Extract the (X, Y) coordinate from the center of the cell holding the provided text.  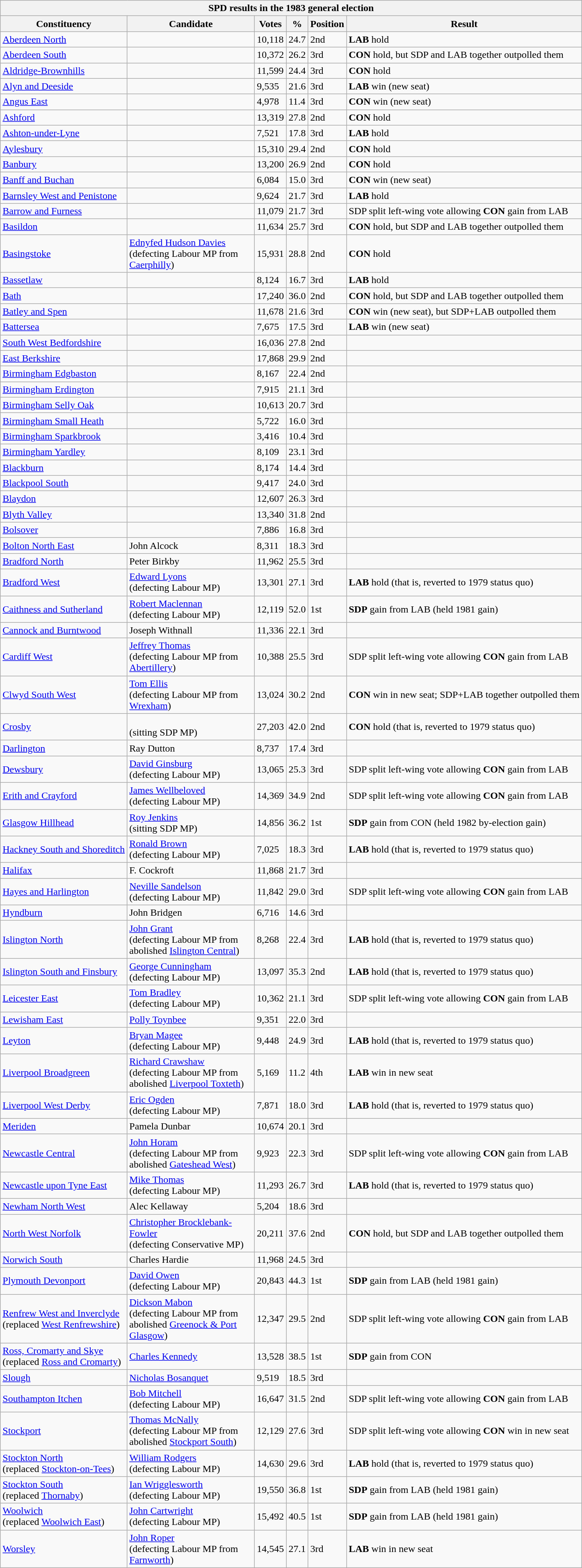
8,174 (271, 467)
25.3 (297, 769)
Clwyd South West (64, 695)
10,388 (271, 657)
20,843 (271, 1281)
Caithness and Sutherland (64, 609)
4,978 (271, 102)
Bradford North (64, 561)
29.0 (297, 892)
Bradford West (64, 583)
Ronald Brown(defecting Labour MP) (191, 849)
15,310 (271, 149)
John Cartwright(defecting Labour MP) (191, 1516)
16.7 (297, 280)
29.4 (297, 149)
31.5 (297, 1399)
Pamela Dunbar (191, 1126)
11,634 (271, 227)
Islington South and Finsbury (64, 971)
Bolsover (64, 530)
CON win (new seat), but SDP+LAB outpolled them (464, 311)
Barrow and Furness (64, 211)
Ashford (64, 117)
Crosby (64, 727)
12,607 (271, 499)
Worsley (64, 1549)
8,268 (271, 939)
7,521 (271, 133)
8,737 (271, 748)
13,528 (271, 1356)
Bob Mitchell(defecting Labour MP) (191, 1399)
14,856 (271, 822)
Newham North West (64, 1206)
Bolton North East (64, 546)
30.2 (297, 695)
Richard Crawshaw(defecting Labour MP from abolished Liverpool Toxteth) (191, 1073)
Banbury (64, 164)
Lewisham East (64, 1019)
Batley and Spen (64, 311)
Joseph Withnall (191, 630)
Ray Dutton (191, 748)
9,417 (271, 483)
38.5 (297, 1356)
24.5 (297, 1260)
13,200 (271, 164)
13,301 (271, 583)
27,203 (271, 727)
Result (464, 24)
14,369 (271, 796)
20.1 (297, 1126)
John Alcock (191, 546)
Thomas McNally(defecting Labour MP from abolished Stockport South) (191, 1431)
19,550 (271, 1490)
26.2 (297, 55)
Neville Sandelson(defecting Labour MP) (191, 892)
52.0 (297, 609)
17.5 (297, 327)
22.1 (297, 630)
11.2 (297, 1073)
Aberdeen South (64, 55)
12,119 (271, 609)
Votes (271, 24)
42.0 (297, 727)
26.9 (297, 164)
Slough (64, 1378)
26.3 (297, 499)
7,025 (271, 849)
Eric Ogden(defecting Labour MP) (191, 1105)
Blackpool South (64, 483)
John Grant(defecting Labour MP from abolished Islington Central) (191, 939)
8,311 (271, 546)
13,024 (271, 695)
13,319 (271, 117)
36.0 (297, 296)
15,492 (271, 1516)
11,842 (271, 892)
10,372 (271, 55)
CON win in new seat; SDP+LAB together outpolled them (464, 695)
Bassetlaw (64, 280)
Newcastle Central (64, 1153)
Hayes and Harlington (64, 892)
22.0 (297, 1019)
12,347 (271, 1319)
SDP split left-wing vote allowing CON win in new seat (464, 1431)
Birmingham Small Heath (64, 421)
10,613 (271, 405)
Peter Birkby (191, 561)
Tom Ellis(defecting Labour MP from Wrexham) (191, 695)
Birmingham Yardley (64, 452)
11,678 (271, 311)
18.6 (297, 1206)
% (297, 24)
7,886 (271, 530)
Candidate (191, 24)
9,448 (271, 1040)
James Wellbeloved(defecting Labour MP) (191, 796)
SDP gain from CON (held 1982 by-election gain) (464, 822)
Basildon (64, 227)
6,084 (271, 180)
Ednyfed Hudson Davies(defecting Labour MP from Caerphilly) (191, 254)
Birmingham Selly Oak (64, 405)
6,716 (271, 913)
William Rodgers(defecting Labour MP) (191, 1463)
24.7 (297, 39)
Cardiff West (64, 657)
Nicholas Bosanquet (191, 1378)
Stockport (64, 1431)
Polly Toynbee (191, 1019)
27.6 (297, 1431)
17,868 (271, 358)
16.8 (297, 530)
Charles Kennedy (191, 1356)
16,647 (271, 1399)
15.0 (297, 180)
Stockton North(replaced Stockton-on-Tees) (64, 1463)
Hyndburn (64, 913)
Alyn and Deeside (64, 86)
18.0 (297, 1105)
10,362 (271, 999)
Plymouth Devonport (64, 1281)
Liverpool Broadgreen (64, 1073)
Aberdeen North (64, 39)
Ashton-under-Lyne (64, 133)
Barnsley West and Penistone (64, 196)
22.3 (297, 1153)
24.4 (297, 71)
Halifax (64, 871)
Alec Kellaway (191, 1206)
11,968 (271, 1260)
15,931 (271, 254)
Constituency (64, 24)
SDP gain from CON (464, 1356)
Stockton South(replaced Thornaby) (64, 1490)
12,129 (271, 1431)
Birmingham Sparkbrook (64, 436)
Newcastle upon Tyne East (64, 1185)
8,124 (271, 280)
David Owen(defecting Labour MP) (191, 1281)
23.1 (297, 452)
9,351 (271, 1019)
Dickson Mabon(defecting Labour MP from abolished Greenock & Port Glasgow) (191, 1319)
Banff and Buchan (64, 180)
Birmingham Erdington (64, 389)
CON hold (that is, reverted to 1979 status quo) (464, 727)
Islington North (64, 939)
16,036 (271, 343)
Hackney South and Shoreditch (64, 849)
Battersea (64, 327)
Basingstoke (64, 254)
14,545 (271, 1549)
Glasgow Hillhead (64, 822)
F. Cockroft (191, 871)
Blaydon (64, 499)
John Horam(defecting Labour MP from abolished Gateshead West) (191, 1153)
Leicester East (64, 999)
Charles Hardie (191, 1260)
David Ginsburg(defecting Labour MP) (191, 769)
37.6 (297, 1233)
Meriden (64, 1126)
Blackburn (64, 467)
7,871 (271, 1105)
Birmingham Edgbaston (64, 374)
11,336 (271, 630)
29.9 (297, 358)
14.4 (297, 467)
North West Norfolk (64, 1233)
34.9 (297, 796)
John Bridgen (191, 913)
Bath (64, 296)
Christopher Brocklebank-Fowler(defecting Conservative MP) (191, 1233)
25.7 (297, 227)
7,675 (271, 327)
Angus East (64, 102)
13,340 (271, 514)
9,624 (271, 196)
Roy Jenkins(sitting SDP MP) (191, 822)
7,915 (271, 389)
Ian Wrigglesworth(defecting Labour MP) (191, 1490)
14.6 (297, 913)
8,167 (271, 374)
36.8 (297, 1490)
17.8 (297, 133)
24.0 (297, 483)
40.5 (297, 1516)
John Roper(defecting Labour MP from Farnworth) (191, 1549)
SPD results in the 1983 general election (291, 8)
26.7 (297, 1185)
44.3 (297, 1281)
13,097 (271, 971)
South West Bedfordshire (64, 343)
Erith and Crayford (64, 796)
10,118 (271, 39)
17,240 (271, 296)
28.8 (297, 254)
10.4 (297, 436)
11,868 (271, 871)
East Berkshire (64, 358)
Position (327, 24)
Robert Maclennan(defecting Labour MP) (191, 609)
16.0 (297, 421)
9,535 (271, 86)
Renfrew West and Inverclyde(replaced West Renfrewshire) (64, 1319)
29.6 (297, 1463)
3,416 (271, 436)
24.9 (297, 1040)
36.2 (297, 822)
20.7 (297, 405)
29.5 (297, 1319)
13,065 (271, 769)
Bryan Magee(defecting Labour MP) (191, 1040)
George Cunningham(defecting Labour MP) (191, 971)
Tom Bradley(defecting Labour MP) (191, 999)
Ross, Cromarty and Skye(replaced Ross and Cromarty) (64, 1356)
Liverpool West Derby (64, 1105)
11,962 (271, 561)
9,923 (271, 1153)
8,109 (271, 452)
18.5 (297, 1378)
(sitting SDP MP) (191, 727)
17.4 (297, 748)
Aldridge-Brownhills (64, 71)
Darlington (64, 748)
Norwich South (64, 1260)
Jeffrey Thomas(defecting Labour MP from Abertillery) (191, 657)
Blyth Valley (64, 514)
11,079 (271, 211)
Mike Thomas(defecting Labour MP) (191, 1185)
11,599 (271, 71)
20,211 (271, 1233)
35.3 (297, 971)
5,204 (271, 1206)
11.4 (297, 102)
Cannock and Burntwood (64, 630)
Edward Lyons(defecting Labour MP) (191, 583)
Dewsbury (64, 769)
9,519 (271, 1378)
31.8 (297, 514)
11,293 (271, 1185)
Leyton (64, 1040)
Aylesbury (64, 149)
4th (327, 1073)
5,169 (271, 1073)
Southampton Itchen (64, 1399)
14,630 (271, 1463)
10,674 (271, 1126)
5,722 (271, 421)
Woolwich(replaced Woolwich East) (64, 1516)
